From the cell containing the given text, extract its center point as [x, y] coordinate. 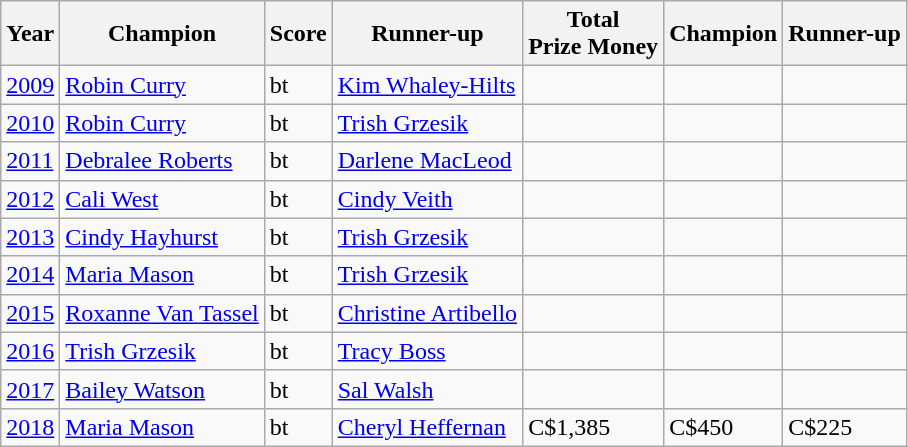
Darlene MacLeod [427, 161]
Kim Whaley-Hilts [427, 85]
2014 [30, 275]
2016 [30, 351]
2017 [30, 389]
Year [30, 34]
Cindy Hayhurst [162, 237]
2012 [30, 199]
TotalPrize Money [594, 34]
Sal Walsh [427, 389]
Cheryl Heffernan [427, 427]
2011 [30, 161]
C$450 [724, 427]
Christine Artibello [427, 313]
2013 [30, 237]
2010 [30, 123]
Bailey Watson [162, 389]
2009 [30, 85]
C$1,385 [594, 427]
2015 [30, 313]
Roxanne Van Tassel [162, 313]
2018 [30, 427]
C$225 [845, 427]
Cali West [162, 199]
Score [298, 34]
Cindy Veith [427, 199]
Debralee Roberts [162, 161]
Tracy Boss [427, 351]
